Scan for the cell matching the given text and deliver its [x, y] coordinate at center. 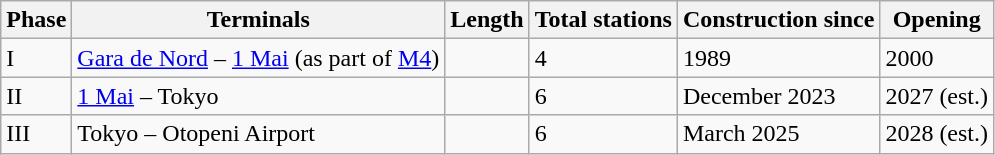
Length [487, 20]
Total stations [603, 20]
1989 [778, 58]
I [36, 58]
Gara de Nord – 1 Mai (as part of M4) [258, 58]
4 [603, 58]
2028 (est.) [937, 134]
II [36, 96]
December 2023 [778, 96]
Construction since [778, 20]
III [36, 134]
Opening [937, 20]
1 Mai – Tokyo [258, 96]
Terminals [258, 20]
Phase [36, 20]
Tokyo – Otopeni Airport [258, 134]
March 2025 [778, 134]
2000 [937, 58]
2027 (est.) [937, 96]
